Return [x, y] of the center of cell containing provided text 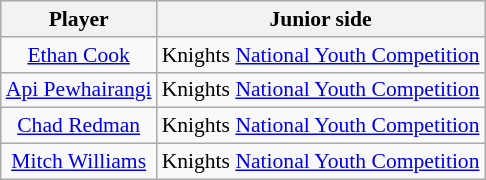
Ethan Cook [79, 55]
Player [79, 19]
Api Pewhairangi [79, 90]
Junior side [321, 19]
Mitch Williams [79, 162]
Chad Redman [79, 126]
